Return [X, Y] of the center of cell containing provided text 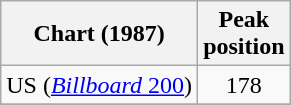
Peakposition [244, 34]
US (Billboard 200) [100, 85]
Chart (1987) [100, 34]
178 [244, 85]
